Extract the (x, y) coordinate from the center of the cell holding the provided text.  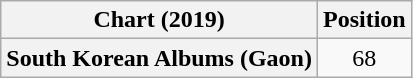
Chart (2019) (160, 20)
Position (364, 20)
68 (364, 58)
South Korean Albums (Gaon) (160, 58)
